Provide the (X, Y) coordinate of the cell's center where the given text is located.  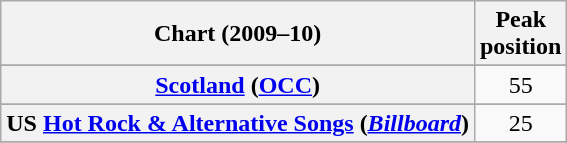
25 (520, 123)
Peakposition (520, 34)
55 (520, 85)
US Hot Rock & Alternative Songs (Billboard) (238, 123)
Chart (2009–10) (238, 34)
Scotland (OCC) (238, 85)
